Pinpoint the cell where the given text exists, returning its (x, y) midpoint coordinate. 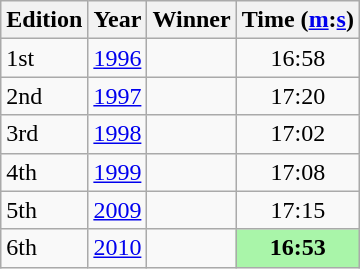
2009 (118, 210)
5th (44, 210)
2010 (118, 248)
17:20 (298, 96)
Time (m:s) (298, 20)
1999 (118, 172)
16:53 (298, 248)
1996 (118, 58)
Edition (44, 20)
4th (44, 172)
3rd (44, 134)
6th (44, 248)
17:02 (298, 134)
17:08 (298, 172)
Winner (192, 20)
1997 (118, 96)
16:58 (298, 58)
2nd (44, 96)
Year (118, 20)
1998 (118, 134)
1st (44, 58)
17:15 (298, 210)
